Capture the cell that displays the provided text and extract its (x, y) central coordinate. 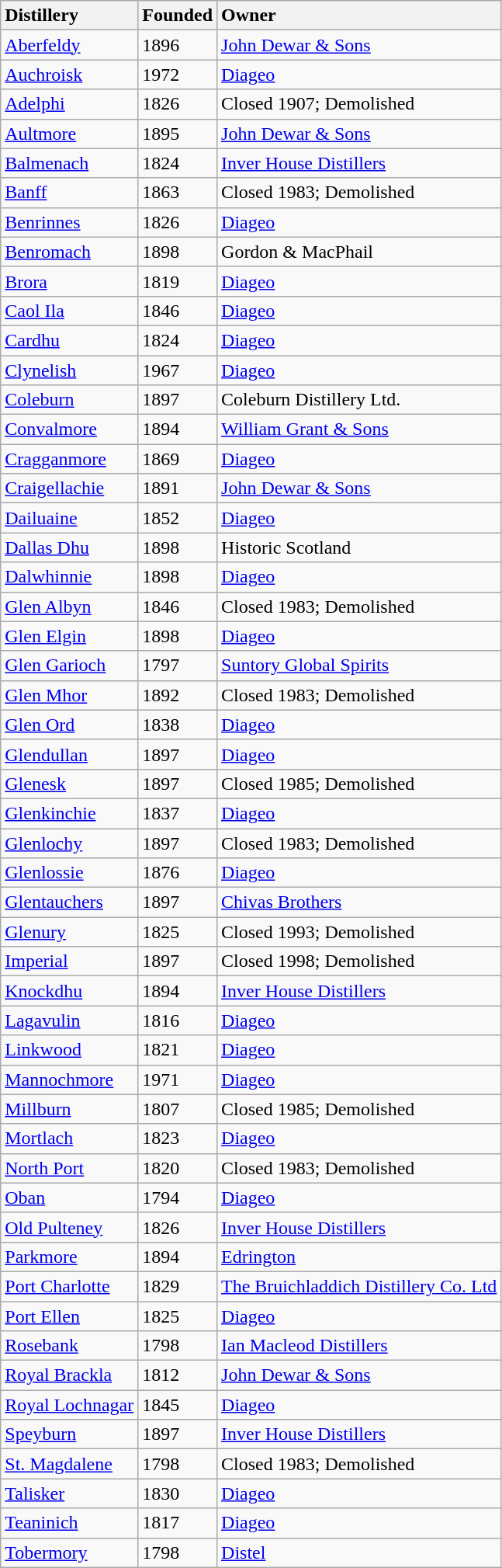
St. Magdalene (70, 1464)
Glentauchers (70, 902)
Edrington (359, 1257)
Balmenach (70, 163)
Oban (70, 1198)
Closed 1907; Demolished (359, 104)
Imperial (70, 961)
1967 (178, 370)
Glenesk (70, 784)
Glendullan (70, 754)
Founded (178, 16)
Glenlossie (70, 873)
1896 (178, 45)
Glenlochy (70, 843)
1829 (178, 1286)
1821 (178, 1050)
Glen Ord (70, 725)
Speyburn (70, 1434)
Glen Albyn (70, 607)
Owner (359, 16)
Historic Scotland (359, 548)
1823 (178, 1139)
North Port (70, 1168)
Aberfeldy (70, 45)
Glenkinchie (70, 813)
Port Charlotte (70, 1286)
1807 (178, 1109)
1876 (178, 873)
Aultmore (70, 134)
Knockdhu (70, 991)
Gordon & MacPhail (359, 252)
Royal Lochnagar (70, 1405)
1895 (178, 134)
1972 (178, 75)
Coleburn (70, 400)
Convalmore (70, 429)
Cardhu (70, 340)
Suntory Global Spirits (359, 666)
Mortlach (70, 1139)
The Bruichladdich Distillery Co. Ltd (359, 1286)
Old Pulteney (70, 1227)
Lagavulin (70, 1020)
Cragganmore (70, 459)
Caol Ila (70, 311)
Glen Elgin (70, 636)
William Grant & Sons (359, 429)
1812 (178, 1375)
Millburn (70, 1109)
Mannochmore (70, 1080)
1837 (178, 813)
Dallas Dhu (70, 548)
Ian Macleod Distillers (359, 1346)
1892 (178, 695)
1852 (178, 518)
Dailuaine (70, 518)
1817 (178, 1523)
1845 (178, 1405)
Parkmore (70, 1257)
Closed 1998; Demolished (359, 961)
Benromach (70, 252)
Glen Mhor (70, 695)
1869 (178, 459)
Royal Brackla (70, 1375)
1816 (178, 1020)
Banff (70, 193)
Benrinnes (70, 222)
Tobermory (70, 1552)
1820 (178, 1168)
Distillery (70, 16)
Adelphi (70, 104)
Port Ellen (70, 1316)
Auchroisk (70, 75)
1971 (178, 1080)
Craigellachie (70, 488)
Linkwood (70, 1050)
1830 (178, 1493)
1819 (178, 281)
1891 (178, 488)
1863 (178, 193)
1838 (178, 725)
Rosebank (70, 1346)
Clynelish (70, 370)
Chivas Brothers (359, 902)
Talisker (70, 1493)
Dalwhinnie (70, 577)
Glenury (70, 932)
1797 (178, 666)
Closed 1993; Demolished (359, 932)
Distel (359, 1552)
Brora (70, 281)
1794 (178, 1198)
Coleburn Distillery Ltd. (359, 400)
Teaninich (70, 1523)
Glen Garioch (70, 666)
